Locate the cell with the specified text and output its (X, Y) center coordinate. 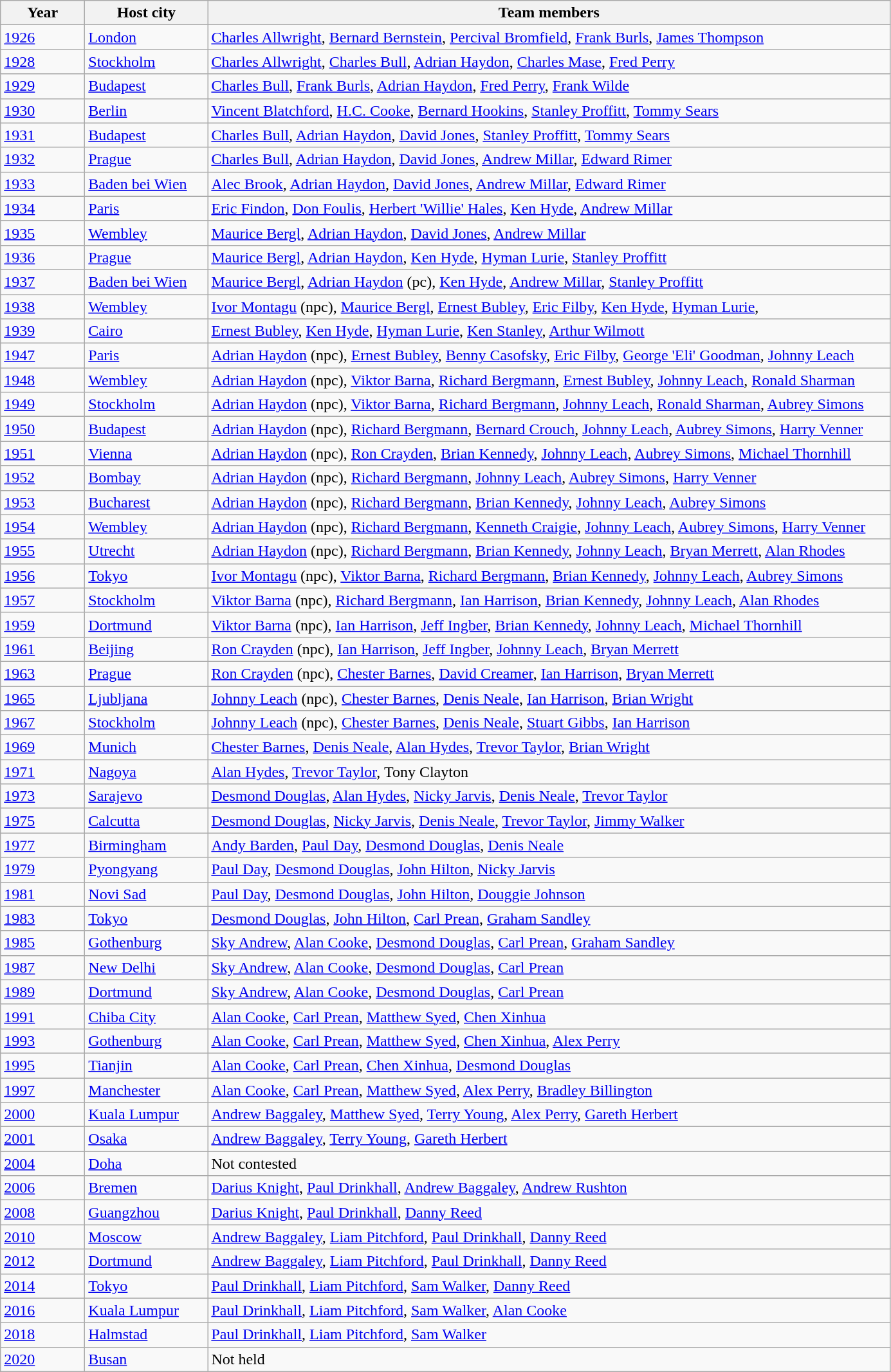
Eric Findon, Don Foulis, Herbert 'Willie' Hales, Ken Hyde, Andrew Millar (549, 208)
Guangzhou (147, 1212)
Adrian Haydon (npc), Richard Bergmann, Johnny Leach, Aubrey Simons, Harry Venner (549, 478)
Charles Allwright, Charles Bull, Adrian Haydon, Charles Mase, Fred Perry (549, 62)
1961 (42, 649)
Paul Drinkhall, Liam Pitchford, Sam Walker, Alan Cooke (549, 1310)
Team members (549, 13)
Chester Barnes, Denis Neale, Alan Hydes, Trevor Taylor, Brian Wright (549, 747)
1955 (42, 551)
Paul Drinkhall, Liam Pitchford, Sam Walker, Danny Reed (549, 1286)
Ljubljana (147, 698)
1991 (42, 1016)
1973 (42, 796)
1947 (42, 356)
1954 (42, 527)
Cairo (147, 331)
Alan Hydes, Trevor Taylor, Tony Clayton (549, 772)
1948 (42, 380)
Johnny Leach (npc), Chester Barnes, Denis Neale, Ian Harrison, Brian Wright (549, 698)
2014 (42, 1286)
2004 (42, 1164)
Adrian Haydon (npc), Richard Bergmann, Bernard Crouch, Johnny Leach, Aubrey Simons, Harry Venner (549, 429)
Maurice Bergl, Adrian Haydon, Ken Hyde, Hyman Lurie, Stanley Proffitt (549, 257)
1928 (42, 62)
Manchester (147, 1090)
Host city (147, 13)
2000 (42, 1115)
Vincent Blatchford, H.C. Cooke, Bernard Hookins, Stanley Proffitt, Tommy Sears (549, 111)
1935 (42, 233)
Moscow (147, 1237)
Desmond Douglas, Nicky Jarvis, Denis Neale, Trevor Taylor, Jimmy Walker (549, 821)
2008 (42, 1212)
Ivor Montagu (npc), Viktor Barna, Richard Bergmann, Brian Kennedy, Johnny Leach, Aubrey Simons (549, 576)
Not held (549, 1359)
1931 (42, 135)
1987 (42, 967)
Charles Bull, Adrian Haydon, David Jones, Stanley Proffitt, Tommy Sears (549, 135)
Charles Allwright, Bernard Bernstein, Percival Bromfield, Frank Burls, James Thompson (549, 37)
Year (42, 13)
Sky Andrew, Alan Cooke, Desmond Douglas, Carl Prean, Graham Sandley (549, 943)
Adrian Haydon (npc), Viktor Barna, Richard Bergmann, Ernest Bubley, Johnny Leach, Ronald Sharman (549, 380)
Ernest Bubley, Ken Hyde, Hyman Lurie, Ken Stanley, Arthur Wilmott (549, 331)
1963 (42, 673)
London (147, 37)
Andy Barden, Paul Day, Desmond Douglas, Denis Neale (549, 845)
Osaka (147, 1139)
1959 (42, 625)
1934 (42, 208)
1993 (42, 1041)
Nagoya (147, 772)
1939 (42, 331)
New Delhi (147, 967)
Adrian Haydon (npc), Richard Bergmann, Kenneth Craigie, Johnny Leach, Aubrey Simons, Harry Venner (549, 527)
Ron Crayden (npc), Ian Harrison, Jeff Ingber, Johnny Leach, Bryan Merrett (549, 649)
1995 (42, 1065)
Chiba City (147, 1016)
1979 (42, 870)
2010 (42, 1237)
Desmond Douglas, John Hilton, Carl Prean, Graham Sandley (549, 919)
Alec Brook, Adrian Haydon, David Jones, Andrew Millar, Edward Rimer (549, 184)
Adrian Haydon (npc), Ernest Bubley, Benny Casofsky, Eric Filby, George 'Eli' Goodman, Johnny Leach (549, 356)
Paul Drinkhall, Liam Pitchford, Sam Walker (549, 1335)
1989 (42, 992)
Berlin (147, 111)
Adrian Haydon (npc), Viktor Barna, Richard Bergmann, Johnny Leach, Ronald Sharman, Aubrey Simons (549, 405)
2001 (42, 1139)
Sarajevo (147, 796)
Darius Knight, Paul Drinkhall, Andrew Baggaley, Andrew Rushton (549, 1188)
Viktor Barna (npc), Richard Bergmann, Ian Harrison, Brian Kennedy, Johnny Leach, Alan Rhodes (549, 600)
Ron Crayden (npc), Chester Barnes, David Creamer, Ian Harrison, Bryan Merrett (549, 673)
1951 (42, 453)
Adrian Haydon (npc), Ron Crayden, Brian Kennedy, Johnny Leach, Aubrey Simons, Michael Thornhill (549, 453)
Tianjin (147, 1065)
1953 (42, 502)
1965 (42, 698)
Alan Cooke, Carl Prean, Matthew Syed, Chen Xinhua, Alex Perry (549, 1041)
Andrew Baggaley, Matthew Syed, Terry Young, Alex Perry, Gareth Herbert (549, 1115)
Charles Bull, Frank Burls, Adrian Haydon, Fred Perry, Frank Wilde (549, 86)
Novi Sad (147, 894)
1929 (42, 86)
2018 (42, 1335)
Not contested (549, 1164)
Adrian Haydon (npc), Richard Bergmann, Brian Kennedy, Johnny Leach, Bryan Merrett, Alan Rhodes (549, 551)
2016 (42, 1310)
Maurice Bergl, Adrian Haydon (pc), Ken Hyde, Andrew Millar, Stanley Proffitt (549, 282)
Busan (147, 1359)
1997 (42, 1090)
1926 (42, 37)
Utrecht (147, 551)
Andrew Baggaley, Terry Young, Gareth Herbert (549, 1139)
1930 (42, 111)
2006 (42, 1188)
1949 (42, 405)
1975 (42, 821)
1969 (42, 747)
1938 (42, 307)
Halmstad (147, 1335)
Paul Day, Desmond Douglas, John Hilton, Douggie Johnson (549, 894)
Beijing (147, 649)
Calcutta (147, 821)
Viktor Barna (npc), Ian Harrison, Jeff Ingber, Brian Kennedy, Johnny Leach, Michael Thornhill (549, 625)
1933 (42, 184)
1977 (42, 845)
Birmingham (147, 845)
1957 (42, 600)
Doha (147, 1164)
1952 (42, 478)
1936 (42, 257)
1950 (42, 429)
Bucharest (147, 502)
Desmond Douglas, Alan Hydes, Nicky Jarvis, Denis Neale, Trevor Taylor (549, 796)
2012 (42, 1261)
1956 (42, 576)
1983 (42, 919)
1967 (42, 723)
Ivor Montagu (npc), Maurice Bergl, Ernest Bubley, Eric Filby, Ken Hyde, Hyman Lurie, (549, 307)
Johnny Leach (npc), Chester Barnes, Denis Neale, Stuart Gibbs, Ian Harrison (549, 723)
Alan Cooke, Carl Prean, Matthew Syed, Alex Perry, Bradley Billington (549, 1090)
Bombay (147, 478)
Bremen (147, 1188)
1985 (42, 943)
Charles Bull, Adrian Haydon, David Jones, Andrew Millar, Edward Rimer (549, 160)
Paul Day, Desmond Douglas, John Hilton, Nicky Jarvis (549, 870)
1937 (42, 282)
Munich (147, 747)
Maurice Bergl, Adrian Haydon, David Jones, Andrew Millar (549, 233)
Darius Knight, Paul Drinkhall, Danny Reed (549, 1212)
1981 (42, 894)
Alan Cooke, Carl Prean, Matthew Syed, Chen Xinhua (549, 1016)
Vienna (147, 453)
Pyongyang (147, 870)
1971 (42, 772)
Adrian Haydon (npc), Richard Bergmann, Brian Kennedy, Johnny Leach, Aubrey Simons (549, 502)
Alan Cooke, Carl Prean, Chen Xinhua, Desmond Douglas (549, 1065)
2020 (42, 1359)
1932 (42, 160)
